Provide the (X, Y) coordinate of the cell's center where the given text is located.  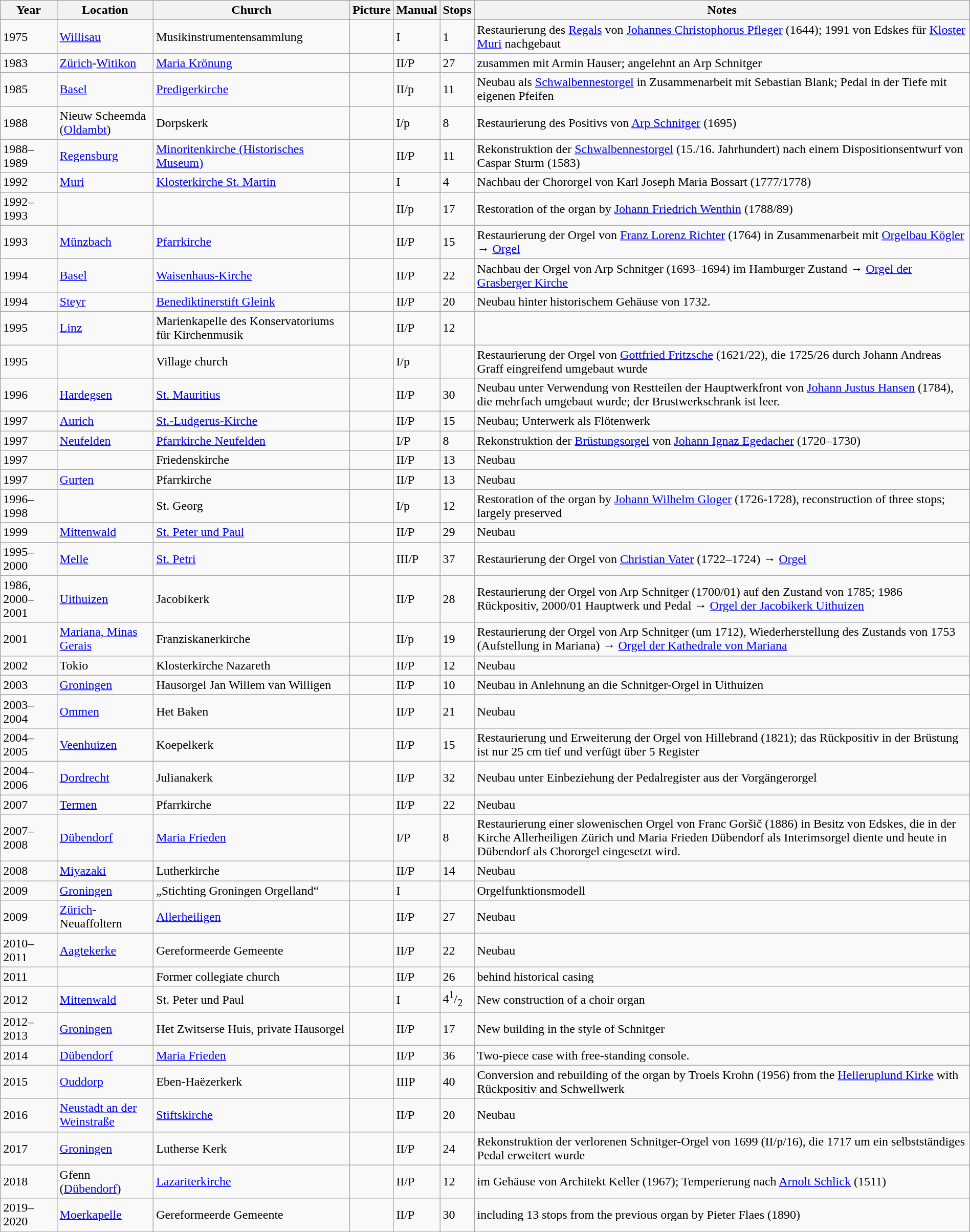
Restoration of the organ by Johann Friedrich Wenthin (1788/89) (722, 209)
Restoration of the organ by Johann Wilhelm Gloger (1726-1728), reconstruction of three stops; largely preserved (722, 506)
Aurich (105, 421)
2016 (29, 1115)
32 (457, 778)
2012–2013 (29, 1029)
behind historical casing (722, 977)
Hardegsen (105, 395)
Steyr (105, 301)
St.-Ludgerus-Kirche (252, 421)
Restaurierung der Orgel von Franz Lorenz Richter (1764) in Zusammenarbeit mit Orgelbau Kögler → Orgel (722, 242)
III/P (416, 559)
2011 (29, 977)
19 (457, 639)
New building in the style of Schnitger (722, 1029)
Benediktinerstift Gleink (252, 301)
2004–2006 (29, 778)
Neustadt an der Weinstraße (105, 1115)
St. Georg (252, 506)
1996–1998 (29, 506)
Waisenhaus-Kirche (252, 275)
2007–2008 (29, 838)
Neufelden (105, 441)
Eben-Haëzerkerk (252, 1082)
zusammen mit Armin Hauser; angelehnt an Arp Schnitger (722, 63)
Lutherse Kerk (252, 1149)
40 (457, 1082)
Predigerkirche (252, 89)
Neubau als Schwalbennestorgel in Zusammenarbeit mit Sebastian Blank; Pedal in der Tiefe mit eigenen Pfeifen (722, 89)
Willisau (105, 37)
1983 (29, 63)
Church (252, 10)
2003–2004 (29, 711)
1 (457, 37)
Nachbau der Chororgel von Karl Joseph Maria Bossart (1777/1778) (722, 182)
Restaurierung des Regals von Johannes Christophorus Pfleger (1644); 1991 von Edskes für Kloster Muri nachgebaut (722, 37)
10 (457, 685)
28 (457, 599)
Stops (457, 10)
Location (105, 10)
St. Mauritius (252, 395)
Jacobikerk (252, 599)
Zürich-Witikon (105, 63)
Neubau in Anlehnung an die Schnitger-Orgel in Uithuizen (722, 685)
Year (29, 10)
Former collegiate church (252, 977)
2019–2020 (29, 1215)
Notes (722, 10)
Ouddorp (105, 1082)
36 (457, 1055)
Friedenskirche (252, 460)
1975 (29, 37)
Termen (105, 804)
2012 (29, 999)
Gfenn (Dübendorf) (105, 1181)
Dordrecht (105, 778)
2018 (29, 1181)
1985 (29, 89)
Orgelfunktionsmodell (722, 891)
29 (457, 532)
Mariana, Minas Gerais (105, 639)
2010–2011 (29, 950)
Manual (416, 10)
Moerkapelle (105, 1215)
37 (457, 559)
Klosterkirche St. Martin (252, 182)
Lutherkirche (252, 871)
26 (457, 977)
1999 (29, 532)
Two-piece case with free-standing console. (722, 1055)
Allerheiligen (252, 917)
2015 (29, 1082)
Veenhuizen (105, 744)
Neubau hinter historischem Gehäuse von 1732. (722, 301)
41/2 (457, 999)
Conversion and rebuilding of the organ by Troels Krohn (1956) from the Helleruplund Kirke with Rückpositiv and Schwellwerk (722, 1082)
1988–1989 (29, 156)
1986, 2000–2001 (29, 599)
Linz (105, 328)
Restaurierung und Erweiterung der Orgel von Hillebrand (1821); das Rückpositiv in der Brüstung ist nur 25 cm tief und verfügt über 5 Register (722, 744)
1988 (29, 123)
Restaurierung des Positivs von Arp Schnitger (1695) (722, 123)
2001 (29, 639)
„Stichting Groningen Orgelland“ (252, 891)
Rekonstruktion der Schwalbennestorgel (15./16. Jahrhundert) nach einem Dispositionsentwurf von Caspar Sturm (1583) (722, 156)
21 (457, 711)
24 (457, 1149)
Restaurierung der Orgel von Gottfried Fritzsche (1621/22), die 1725/26 durch Johann Andreas Graff eingreifend umgebaut wurde (722, 361)
2007 (29, 804)
Minoritenkirche (Historisches Museum) (252, 156)
Regensburg (105, 156)
2017 (29, 1149)
Münzbach (105, 242)
IIIP (416, 1082)
Neubau unter Einbeziehung der Pedalregister aus der Vorgängerorgel (722, 778)
Ommen (105, 711)
Klosterkirche Nazareth (252, 665)
2002 (29, 665)
Nachbau der Orgel von Arp Schnitger (1693–1694) im Hamburger Zustand → Orgel der Grasberger Kirche (722, 275)
1992 (29, 182)
Zürich-Neuaffoltern (105, 917)
Het Zwitserse Huis, private Hausorgel (252, 1029)
4 (457, 182)
Neubau; Unterwerk als Flötenwerk (722, 421)
Melle (105, 559)
2003 (29, 685)
Hausorgel Jan Willem van Willigen (252, 685)
Picture (371, 10)
Koepelkerk (252, 744)
Marienkapelle des Konservatoriums für Kirchenmusik (252, 328)
Musikinstrumentensammlung (252, 37)
Rekonstruktion der verlorenen Schnitger-Orgel von 1699 (II/p/16), die 1717 um ein selbstständiges Pedal erweitert wurde (722, 1149)
1995–2000 (29, 559)
1993 (29, 242)
im Gehäuse von Architekt Keller (1967); Temperierung nach Arnolt Schlick (1511) (722, 1181)
Muri (105, 182)
Dorpskerk (252, 123)
1992–1993 (29, 209)
New construction of a choir organ (722, 999)
14 (457, 871)
1996 (29, 395)
2008 (29, 871)
Nieuw Scheemda (Oldambt) (105, 123)
Julianakerk (252, 778)
Tokio (105, 665)
Rekonstruktion der Brüstungsorgel von Johann Ignaz Egedacher (1720–1730) (722, 441)
Village church (252, 361)
including 13 stops from the previous organ by Pieter Flaes (1890) (722, 1215)
Het Baken (252, 711)
St. Petri (252, 559)
Franziskanerkirche (252, 639)
Restaurierung der Orgel von Christian Vater (1722–1724) → Orgel (722, 559)
Aagtekerke (105, 950)
2014 (29, 1055)
Gurten (105, 480)
Pfarrkirche Neufelden (252, 441)
Lazariterkirche (252, 1181)
Uithuizen (105, 599)
Maria Krönung (252, 63)
Miyazaki (105, 871)
Stiftskirche (252, 1115)
2004–2005 (29, 744)
